Output the (x, y) coordinate of the center of the cell containing the given text.  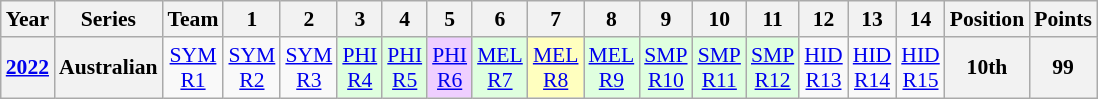
Australian (108, 68)
10th (987, 68)
9 (666, 19)
4 (404, 19)
SYMR2 (252, 68)
SMPR10 (666, 68)
HIDR15 (920, 68)
Points (1063, 19)
99 (1063, 68)
12 (823, 19)
11 (772, 19)
PHIR4 (360, 68)
Series (108, 19)
14 (920, 19)
10 (720, 19)
MELR8 (556, 68)
HIDR14 (872, 68)
SMPR12 (772, 68)
PHIR6 (450, 68)
2022 (28, 68)
1 (252, 19)
SMPR11 (720, 68)
SYMR1 (194, 68)
MELR7 (500, 68)
Team (194, 19)
2 (308, 19)
PHIR5 (404, 68)
7 (556, 19)
HIDR13 (823, 68)
3 (360, 19)
Position (987, 19)
SYMR3 (308, 68)
8 (612, 19)
MELR9 (612, 68)
13 (872, 19)
5 (450, 19)
6 (500, 19)
Year (28, 19)
